Output the (X, Y) coordinate of the center of the cell containing the given text.  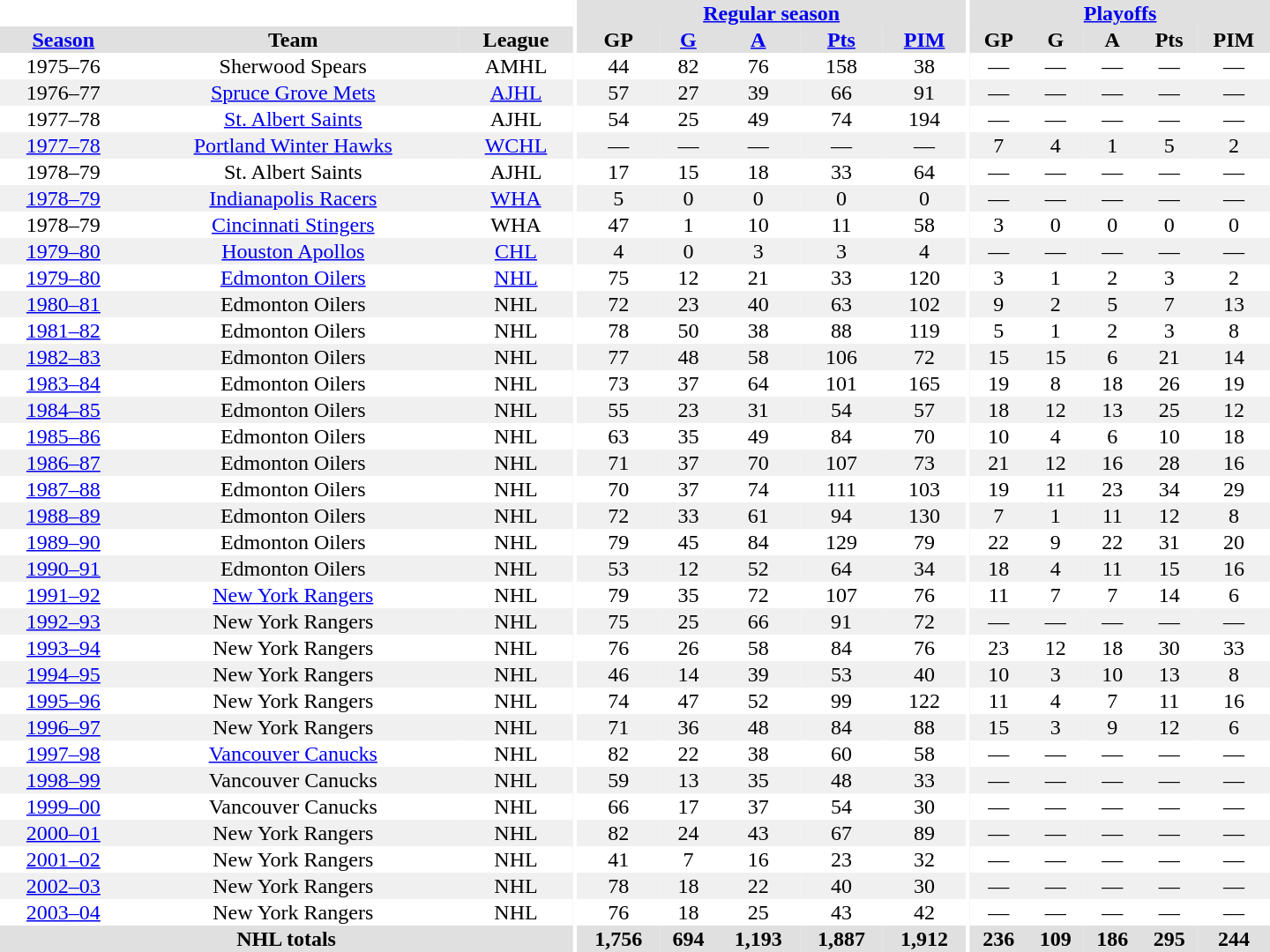
WCHL (516, 145)
119 (924, 331)
1,887 (841, 939)
694 (688, 939)
1986–87 (63, 463)
61 (758, 516)
2000–01 (63, 833)
158 (841, 66)
46 (618, 674)
130 (924, 516)
77 (618, 357)
1983–84 (63, 383)
1976–77 (63, 93)
2001–02 (63, 859)
41 (618, 859)
165 (924, 383)
2003–04 (63, 912)
Spruce Grove Mets (293, 93)
194 (924, 119)
29 (1234, 489)
60 (841, 754)
1985–86 (63, 436)
1981–82 (63, 331)
67 (841, 833)
Portland Winter Hawks (293, 145)
2002–03 (63, 886)
24 (688, 833)
NHL totals (286, 939)
1982–83 (63, 357)
1996–97 (63, 727)
1984–85 (63, 410)
1980–81 (63, 304)
42 (924, 912)
109 (1056, 939)
111 (841, 489)
32 (924, 859)
1,912 (924, 939)
1990–91 (63, 569)
1992–93 (63, 621)
28 (1169, 463)
1988–89 (63, 516)
45 (688, 542)
20 (1234, 542)
129 (841, 542)
244 (1234, 939)
44 (618, 66)
1999–00 (63, 807)
1995–96 (63, 701)
36 (688, 727)
103 (924, 489)
Cincinnati Stingers (293, 225)
1975–76 (63, 66)
101 (841, 383)
Houston Apollos (293, 251)
Team (293, 40)
Regular season (771, 13)
122 (924, 701)
102 (924, 304)
186 (1112, 939)
236 (998, 939)
27 (688, 93)
1997–98 (63, 754)
106 (841, 357)
1993–94 (63, 648)
Playoffs (1120, 13)
AMHL (516, 66)
1989–90 (63, 542)
55 (618, 410)
Indianapolis Racers (293, 198)
League (516, 40)
120 (924, 278)
Season (63, 40)
94 (841, 516)
295 (1169, 939)
Sherwood Spears (293, 66)
1,756 (618, 939)
99 (841, 701)
89 (924, 833)
1987–88 (63, 489)
CHL (516, 251)
59 (618, 780)
1998–99 (63, 780)
1991–92 (63, 595)
50 (688, 331)
1,193 (758, 939)
1994–95 (63, 674)
